Extract the [X, Y] coordinate from the center of the cell holding the provided text.  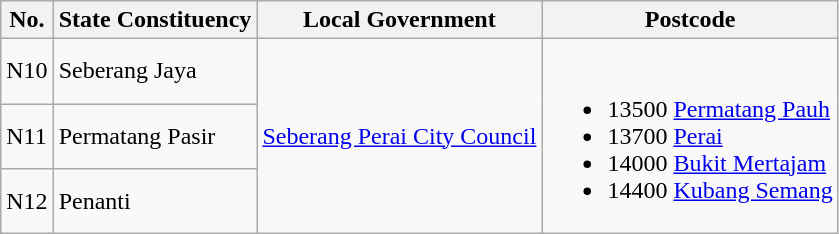
Local Government [400, 20]
No. [27, 20]
Seberang Jaya [155, 72]
Permatang Pasir [155, 136]
State Constituency [155, 20]
N10 [27, 72]
N11 [27, 136]
Postcode [690, 20]
Seberang Perai City Council [400, 136]
Penanti [155, 200]
N12 [27, 200]
13500 Permatang Pauh13700 Perai14000 Bukit Mertajam14400 Kubang Semang [690, 136]
